Determine the (X, Y) coordinate at the center of the cell enclosing the given text.  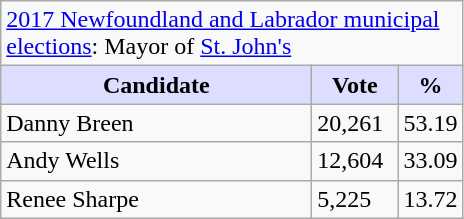
5,225 (355, 199)
12,604 (355, 161)
13.72 (430, 199)
Danny Breen (156, 123)
20,261 (355, 123)
Vote (355, 85)
Renee Sharpe (156, 199)
2017 Newfoundland and Labrador municipal elections: Mayor of St. John's (232, 34)
% (430, 85)
53.19 (430, 123)
Candidate (156, 85)
Andy Wells (156, 161)
33.09 (430, 161)
